Identify which cell holds the provided text, then report its [x, y] central coordinate. 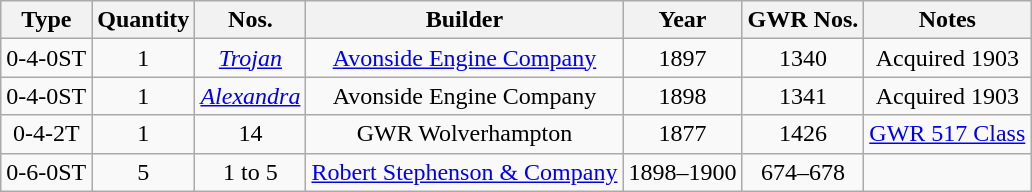
Robert Stephenson & Company [464, 172]
1426 [803, 134]
1341 [803, 96]
Nos. [250, 20]
1898–1900 [682, 172]
Trojan [250, 58]
GWR Wolverhampton [464, 134]
GWR 517 Class [948, 134]
1340 [803, 58]
5 [144, 172]
GWR Nos. [803, 20]
Notes [948, 20]
1877 [682, 134]
0-6-0ST [46, 172]
1 to 5 [250, 172]
Alexandra [250, 96]
14 [250, 134]
674–678 [803, 172]
Year [682, 20]
1897 [682, 58]
Quantity [144, 20]
1898 [682, 96]
Builder [464, 20]
0-4-2T [46, 134]
Type [46, 20]
